Extract the (X, Y) coordinate from the center of the cell holding the provided text.  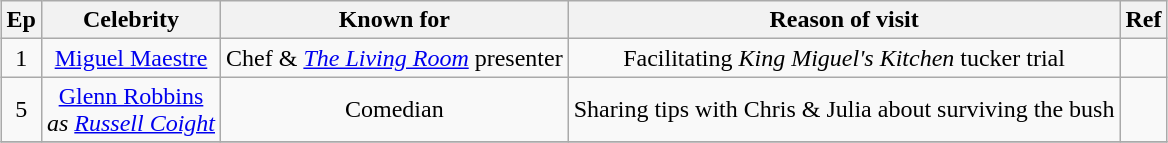
Chef & The Living Room presenter (395, 58)
Known for (395, 20)
Ep (21, 20)
Sharing tips with Chris & Julia about surviving the bush (844, 110)
Glenn Robbinsas Russell Coight (130, 110)
Miguel Maestre (130, 58)
Facilitating King Miguel's Kitchen tucker trial (844, 58)
5 (21, 110)
1 (21, 58)
Reason of visit (844, 20)
Ref (1144, 20)
Comedian (395, 110)
Celebrity (130, 20)
